Output the (x, y) coordinate of the center of the cell containing the given text.  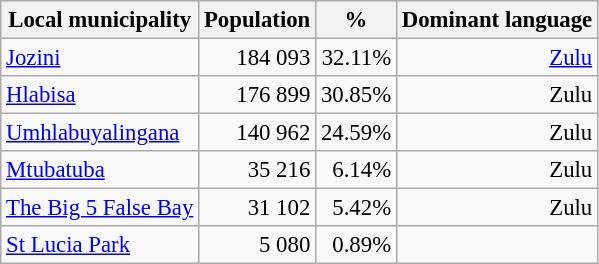
176 899 (258, 95)
6.14% (356, 170)
% (356, 20)
0.89% (356, 245)
Jozini (100, 58)
Dominant language (496, 20)
Population (258, 20)
24.59% (356, 133)
30.85% (356, 95)
32.11% (356, 58)
5 080 (258, 245)
140 962 (258, 133)
184 093 (258, 58)
31 102 (258, 208)
35 216 (258, 170)
Local municipality (100, 20)
Umhlabuyalingana (100, 133)
Mtubatuba (100, 170)
The Big 5 False Bay (100, 208)
St Lucia Park (100, 245)
Hlabisa (100, 95)
5.42% (356, 208)
